Scan for the cell matching the given text and deliver its (X, Y) coordinate at center. 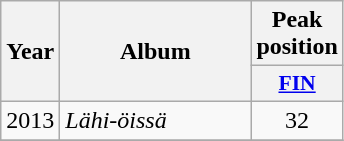
Year (30, 52)
32 (297, 120)
Album (156, 52)
Lähi-öissä (156, 120)
Peak position (297, 34)
2013 (30, 120)
FIN (297, 84)
